For the text-containing cell, return its midpoint in [X, Y] coordinate format. 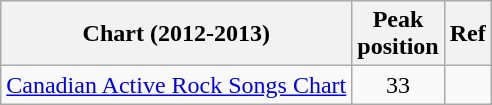
Chart (2012-2013) [176, 34]
Canadian Active Rock Songs Chart [176, 85]
Peakposition [398, 34]
Ref [468, 34]
33 [398, 85]
